Scan for the cell matching the given text and deliver its (x, y) coordinate at center. 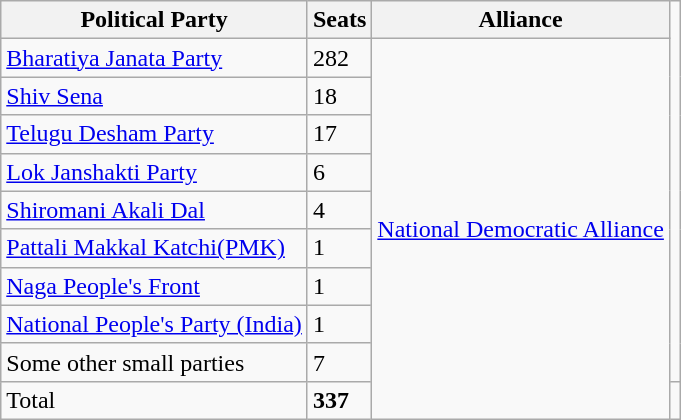
Bharatiya Janata Party (154, 58)
National People's Party (India) (154, 324)
Total (154, 400)
337 (339, 400)
Telugu Desham Party (154, 134)
Naga People's Front (154, 286)
7 (339, 362)
17 (339, 134)
Some other small parties (154, 362)
Alliance (521, 20)
4 (339, 210)
Lok Janshakti Party (154, 172)
18 (339, 96)
Shiromani Akali Dal (154, 210)
282 (339, 58)
Shiv Sena (154, 96)
Political Party (154, 20)
6 (339, 172)
Pattali Makkal Katchi(PMK) (154, 248)
National Democratic Alliance (521, 230)
Seats (339, 20)
